For the text-containing cell, return its midpoint in [X, Y] coordinate format. 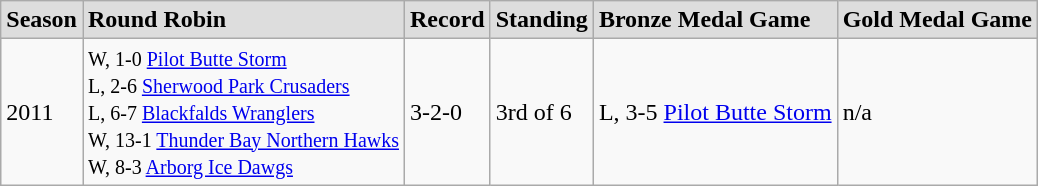
2011 [42, 112]
Bronze Medal Game [715, 20]
n/a [937, 112]
Season [42, 20]
L, 3-5 Pilot Butte Storm [715, 112]
Record [448, 20]
Standing [542, 20]
Round Robin [243, 20]
3rd of 6 [542, 112]
3-2-0 [448, 112]
W, 1-0 Pilot Butte StormL, 2-6 Sherwood Park CrusadersL, 6-7 Blackfalds WranglersW, 13-1 Thunder Bay Northern HawksW, 8-3 Arborg Ice Dawgs [243, 112]
Gold Medal Game [937, 20]
